Return [x, y] of the center of cell containing provided text 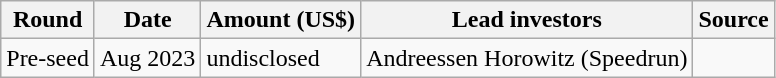
undisclosed [281, 58]
Aug 2023 [147, 58]
Lead investors [527, 20]
Amount (US$) [281, 20]
Date [147, 20]
Pre-seed [48, 58]
Andreessen Horowitz (Speedrun) [527, 58]
Round [48, 20]
Source [734, 20]
